Return the (X, Y) coordinate for the center point of the cell that contains the specified text.  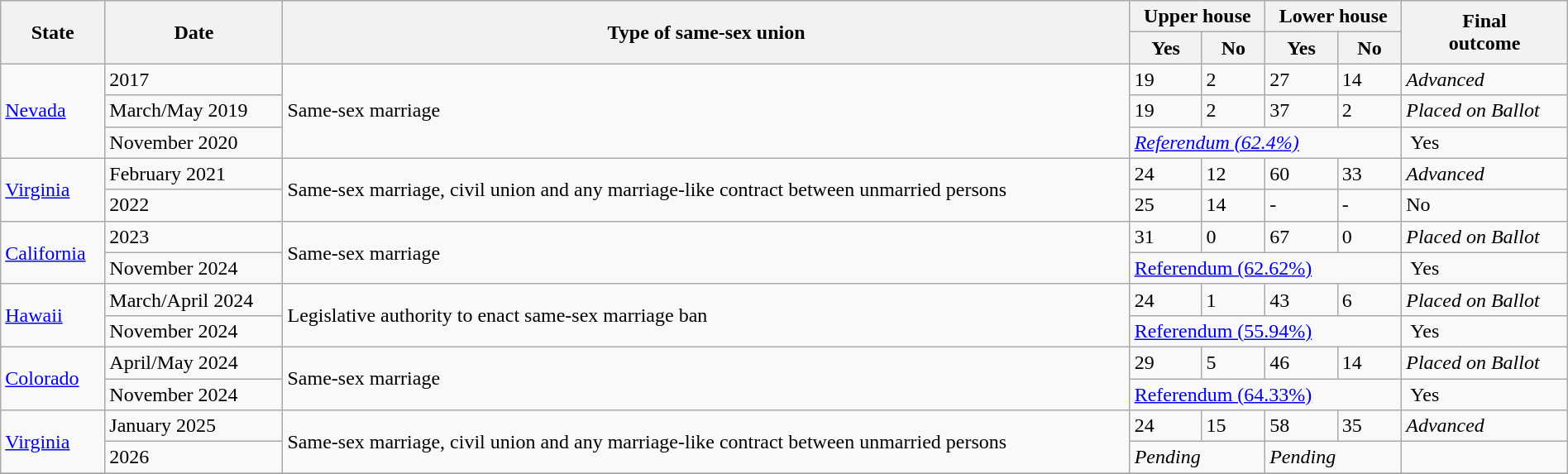
2026 (194, 457)
25 (1166, 205)
April/May 2024 (194, 362)
Date (194, 32)
March/April 2024 (194, 299)
Finaloutcome (1485, 32)
43 (1302, 299)
46 (1302, 362)
33 (1370, 174)
35 (1370, 426)
58 (1302, 426)
January 2025 (194, 426)
6 (1370, 299)
Nevada (53, 111)
February 2021 (194, 174)
2022 (194, 205)
Hawaii (53, 315)
Type of same-sex union (706, 32)
Colorado (53, 378)
60 (1302, 174)
1 (1234, 299)
Legislative authority to enact same-sex marriage ban (706, 315)
29 (1166, 362)
Lower house (1333, 17)
5 (1234, 362)
March/May 2019 (194, 111)
Referendum (64.33%) (1265, 395)
California (53, 252)
Referendum (55.94%) (1265, 331)
67 (1302, 237)
31 (1166, 237)
15 (1234, 426)
27 (1302, 79)
37 (1302, 111)
2017 (194, 79)
Upper house (1198, 17)
Referendum (62.62%) (1265, 268)
12 (1234, 174)
2023 (194, 237)
November 2020 (194, 142)
State (53, 32)
Referendum (62.4%) (1265, 142)
